Return [X, Y] of the center of cell containing provided text 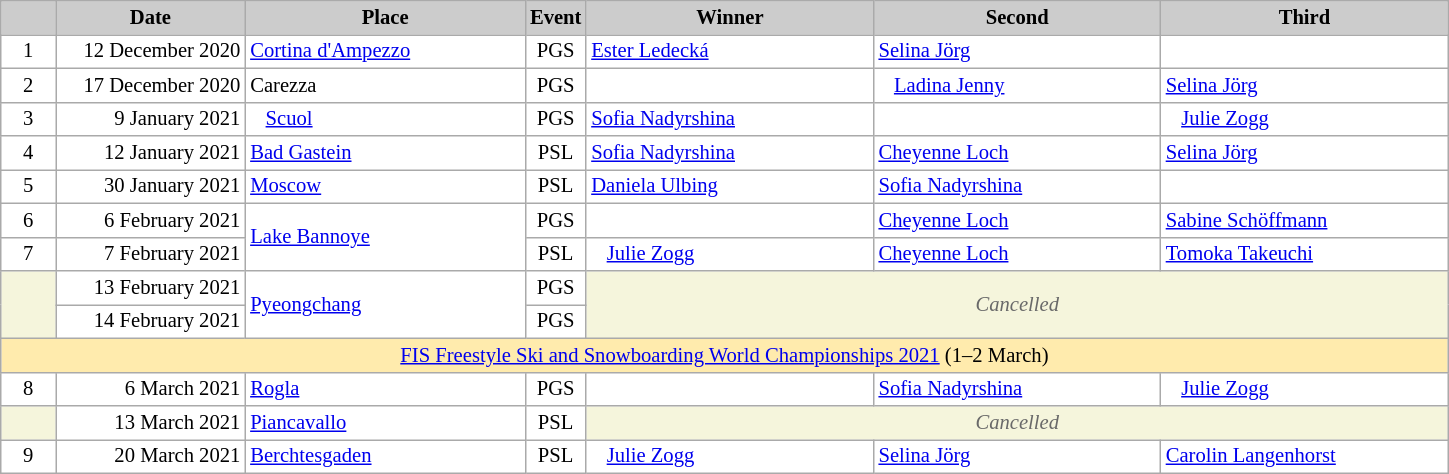
Berchtesgaden [385, 456]
9 [28, 456]
7 February 2021 [151, 254]
30 January 2021 [151, 186]
14 February 2021 [151, 321]
Piancavallo [385, 423]
13 February 2021 [151, 287]
Ladina Jenny [1018, 85]
Winner [730, 17]
Pyeongchang [385, 304]
Bad Gastein [385, 153]
Carolin Langenhorst [1304, 456]
2 [28, 85]
6 February 2021 [151, 220]
Sabine Schöffmann [1304, 220]
3 [28, 119]
1 [28, 51]
Scuol [385, 119]
Moscow [385, 186]
8 [28, 389]
6 [28, 220]
Date [151, 17]
Tomoka Takeuchi [1304, 254]
7 [28, 254]
13 March 2021 [151, 423]
Event [556, 17]
12 December 2020 [151, 51]
5 [28, 186]
Third [1304, 17]
Place [385, 17]
17 December 2020 [151, 85]
20 March 2021 [151, 456]
Daniela Ulbing [730, 186]
4 [28, 153]
Cortina d'Ampezzo [385, 51]
Second [1018, 17]
6 March 2021 [151, 389]
Rogla [385, 389]
Carezza [385, 85]
Ester Ledecká [730, 51]
9 January 2021 [151, 119]
Lake Bannoye [385, 237]
12 January 2021 [151, 153]
FIS Freestyle Ski and Snowboarding World Championships 2021 (1–2 March) [724, 355]
